Search for the cell housing the specified text and yield its [X, Y] center coordinate. 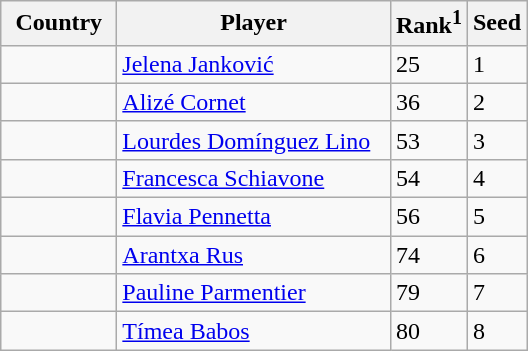
79 [428, 293]
53 [428, 140]
74 [428, 255]
36 [428, 102]
5 [496, 217]
7 [496, 293]
25 [428, 64]
3 [496, 140]
Jelena Janković [254, 64]
1 [496, 64]
Country [59, 24]
6 [496, 255]
Flavia Pennetta [254, 217]
80 [428, 331]
Player [254, 24]
Arantxa Rus [254, 255]
56 [428, 217]
54 [428, 178]
Tímea Babos [254, 331]
Lourdes Domínguez Lino [254, 140]
Rank1 [428, 24]
Alizé Cornet [254, 102]
2 [496, 102]
Pauline Parmentier [254, 293]
Seed [496, 24]
Francesca Schiavone [254, 178]
4 [496, 178]
8 [496, 331]
